Determine the (X, Y) coordinate at the center of the cell enclosing the given text.  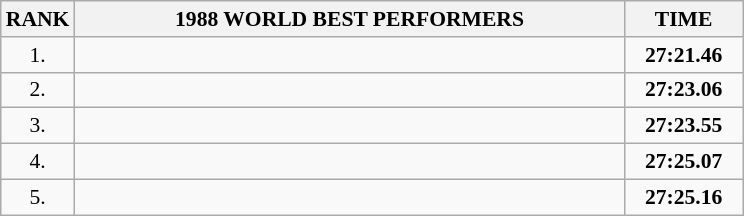
RANK (38, 19)
TIME (684, 19)
1. (38, 55)
3. (38, 126)
1988 WORLD BEST PERFORMERS (349, 19)
5. (38, 197)
27:23.06 (684, 90)
27:23.55 (684, 126)
27:21.46 (684, 55)
2. (38, 90)
27:25.07 (684, 162)
27:25.16 (684, 197)
4. (38, 162)
